Return the (X, Y) coordinate for the center point of the cell that contains the specified text.  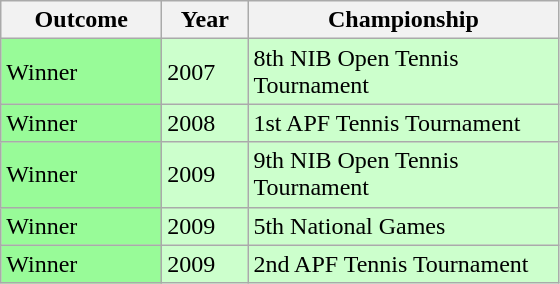
9th NIB Open Tennis Tournament (404, 174)
Championship (404, 20)
5th National Games (404, 226)
2007 (205, 72)
8th NIB Open Tennis Tournament (404, 72)
Outcome (82, 20)
2nd APF Tennis Tournament (404, 264)
1st APF Tennis Tournament (404, 123)
Year (205, 20)
2008 (205, 123)
